Pinpoint the cell where the given text exists, returning its (X, Y) midpoint coordinate. 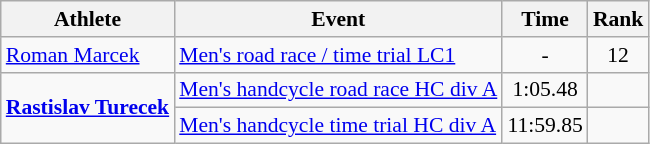
Rank (618, 19)
Men's handcycle road race HC div A (338, 90)
Rastislav Turecek (88, 108)
Men's handcycle time trial HC div A (338, 126)
1:05.48 (544, 90)
Men's road race / time trial LC1 (338, 55)
Athlete (88, 19)
Event (338, 19)
- (544, 55)
Time (544, 19)
11:59.85 (544, 126)
12 (618, 55)
Roman Marcek (88, 55)
